Capture the cell that displays the provided text and extract its (X, Y) central coordinate. 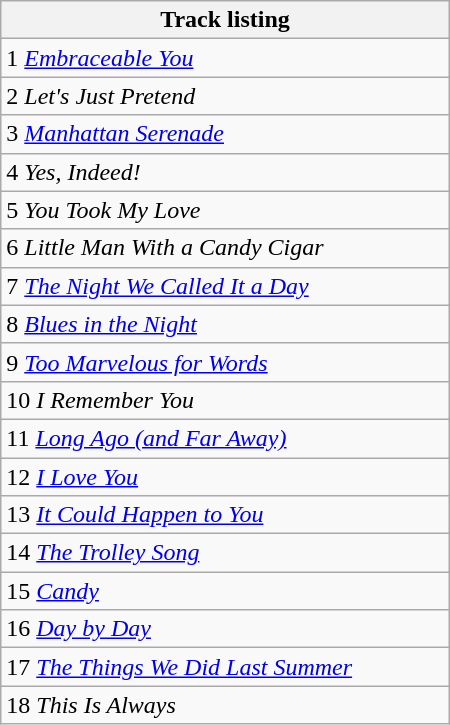
4 Yes, Indeed! (225, 172)
2 Let's Just Pretend (225, 96)
17 The Things We Did Last Summer (225, 667)
6 Little Man With a Candy Cigar (225, 248)
15 Candy (225, 591)
12 I Love You (225, 477)
14 The Trolley Song (225, 553)
7 The Night We Called It a Day (225, 286)
11 Long Ago (and Far Away) (225, 438)
16 Day by Day (225, 629)
3 Manhattan Serenade (225, 134)
10 I Remember You (225, 400)
13 It Could Happen to You (225, 515)
18 This Is Always (225, 705)
9 Too Marvelous for Words (225, 362)
Track listing (225, 20)
8 Blues in the Night (225, 324)
1 Embraceable You (225, 58)
5 You Took My Love (225, 210)
